Capture the cell that displays the provided text and extract its [X, Y] central coordinate. 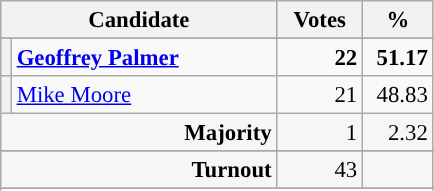
43 [320, 170]
21 [320, 95]
Mike Moore [144, 95]
22 [320, 58]
Candidate [139, 20]
% [398, 20]
48.83 [398, 95]
1 [320, 133]
2.32 [398, 133]
Votes [320, 20]
Majority [139, 133]
Turnout [139, 170]
51.17 [398, 58]
Geoffrey Palmer [144, 58]
